Identify which cell holds the provided text, then report its [x, y] central coordinate. 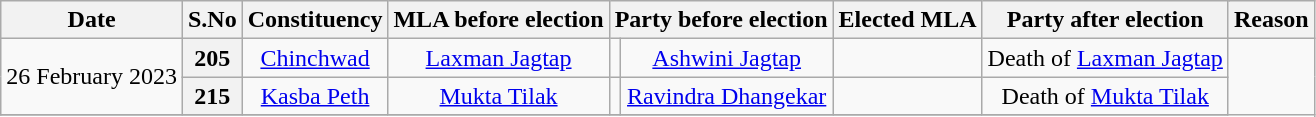
Death of Laxman Jagtap [1105, 58]
205 [212, 58]
Kasba Peth [315, 96]
Date [92, 20]
26 February 2023 [92, 77]
MLA before election [498, 20]
Ravindra Dhangekar [726, 96]
Laxman Jagtap [498, 58]
Mukta Tilak [498, 96]
Ashwini Jagtap [726, 58]
Reason [1271, 20]
Constituency [315, 20]
Elected MLA [908, 20]
Death of Mukta Tilak [1105, 96]
S.No [212, 20]
Chinchwad [315, 58]
Party after election [1105, 20]
Party before election [721, 20]
215 [212, 96]
